Return [x, y] of the center of cell containing provided text 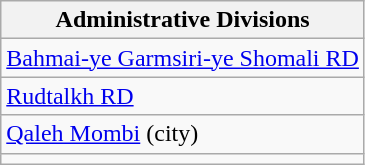
Administrative Divisions [183, 20]
Bahmai-ye Garmsiri-ye Shomali RD [183, 58]
Qaleh Mombi (city) [183, 134]
Rudtalkh RD [183, 96]
